Detect which cell encompasses the target text, then output its [x, y] center coordinate. 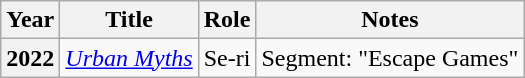
Se-ri [227, 58]
Title [129, 20]
2022 [30, 58]
Urban Myths [129, 58]
Notes [390, 20]
Segment: "Escape Games" [390, 58]
Year [30, 20]
Role [227, 20]
